Find where the given text appears and provide that cell's center as (X, Y) coordinate. 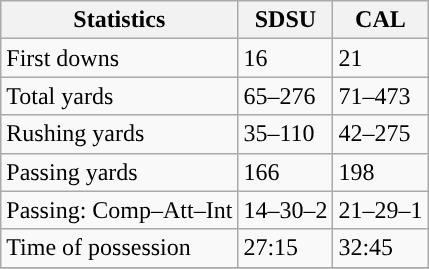
16 (286, 58)
21 (380, 58)
Total yards (120, 96)
Passing yards (120, 172)
166 (286, 172)
21–29–1 (380, 210)
Rushing yards (120, 134)
First downs (120, 58)
71–473 (380, 96)
32:45 (380, 248)
42–275 (380, 134)
Passing: Comp–Att–Int (120, 210)
65–276 (286, 96)
198 (380, 172)
Statistics (120, 20)
CAL (380, 20)
Time of possession (120, 248)
14–30–2 (286, 210)
SDSU (286, 20)
27:15 (286, 248)
35–110 (286, 134)
